Return the (X, Y) coordinate for the center point of the cell that contains the specified text.  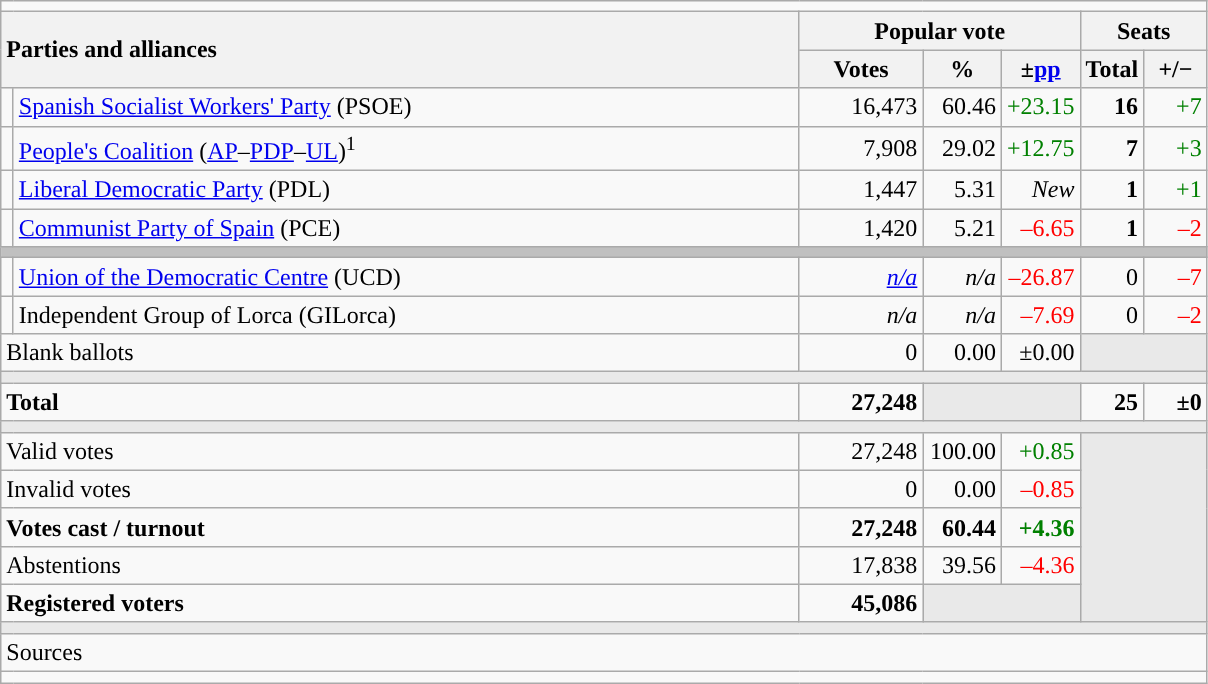
Spanish Socialist Workers' Party (PSOE) (406, 107)
60.46 (962, 107)
–7.69 (1040, 315)
Votes cast / turnout (400, 527)
Liberal Democratic Party (PDL) (406, 190)
New (1040, 190)
+23.15 (1040, 107)
Blank ballots (400, 353)
% (962, 69)
1,447 (861, 190)
45,086 (861, 603)
Popular vote (940, 31)
1,420 (861, 228)
Valid votes (400, 451)
39.56 (962, 565)
+3 (1176, 148)
Parties and alliances (400, 50)
–7 (1176, 277)
Invalid votes (400, 489)
5.31 (962, 190)
–6.65 (1040, 228)
Independent Group of Lorca (GILorca) (406, 315)
–26.87 (1040, 277)
+1 (1176, 190)
±0.00 (1040, 353)
Abstentions (400, 565)
Union of the Democratic Centre (UCD) (406, 277)
Registered voters (400, 603)
+12.75 (1040, 148)
17,838 (861, 565)
±pp (1040, 69)
Communist Party of Spain (PCE) (406, 228)
+0.85 (1040, 451)
–0.85 (1040, 489)
25 (1112, 402)
Votes (861, 69)
16,473 (861, 107)
+4.36 (1040, 527)
+/− (1176, 69)
–4.36 (1040, 565)
Seats (1144, 31)
5.21 (962, 228)
7,908 (861, 148)
29.02 (962, 148)
People's Coalition (AP–PDP–UL)1 (406, 148)
7 (1112, 148)
60.44 (962, 527)
16 (1112, 107)
+7 (1176, 107)
100.00 (962, 451)
±0 (1176, 402)
Sources (604, 652)
